Pinpoint the cell where the given text exists, returning its (X, Y) midpoint coordinate. 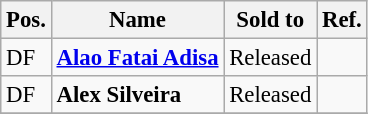
Sold to (270, 20)
Pos. (26, 20)
Alao Fatai Adisa (138, 58)
Name (138, 20)
Ref. (342, 20)
Alex Silveira (138, 95)
